Extract the (x, y) coordinate from the center of the cell holding the provided text.  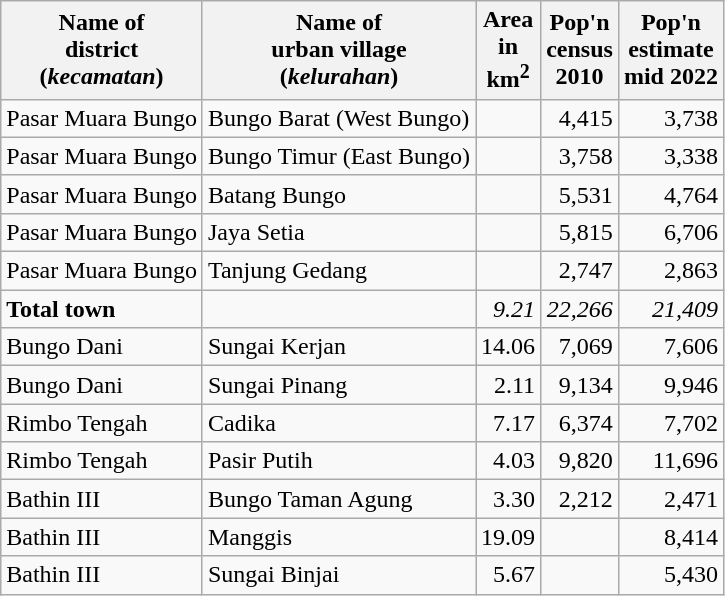
7,069 (580, 347)
Jaya Setia (338, 232)
2,863 (670, 271)
19.09 (508, 537)
Pop'ncensus 2010 (580, 50)
3,338 (670, 156)
3.30 (508, 499)
4,415 (580, 118)
22,266 (580, 309)
7,702 (670, 423)
Batang Bungo (338, 194)
Sungai Pinang (338, 385)
2,212 (580, 499)
21,409 (670, 309)
Manggis (338, 537)
9,134 (580, 385)
Bungo Timur (East Bungo) (338, 156)
2,747 (580, 271)
5,531 (580, 194)
4,764 (670, 194)
7.17 (508, 423)
5.67 (508, 575)
4.03 (508, 461)
Pasir Putih (338, 461)
Sungai Binjai (338, 575)
Name ofdistrict(kecamatan) (102, 50)
9,820 (580, 461)
7,606 (670, 347)
Pop'nestimatemid 2022 (670, 50)
6,374 (580, 423)
Total town (102, 309)
Tanjung Gedang (338, 271)
3,758 (580, 156)
2.11 (508, 385)
2,471 (670, 499)
3,738 (670, 118)
9,946 (670, 385)
9.21 (508, 309)
5,815 (580, 232)
11,696 (670, 461)
Sungai Kerjan (338, 347)
Bungo Barat (West Bungo) (338, 118)
Cadika (338, 423)
6,706 (670, 232)
14.06 (508, 347)
Name ofurban village(kelurahan) (338, 50)
8,414 (670, 537)
Area in km2 (508, 50)
Bungo Taman Agung (338, 499)
5,430 (670, 575)
